Find where the given text appears and provide that cell's center as (X, Y) coordinate. 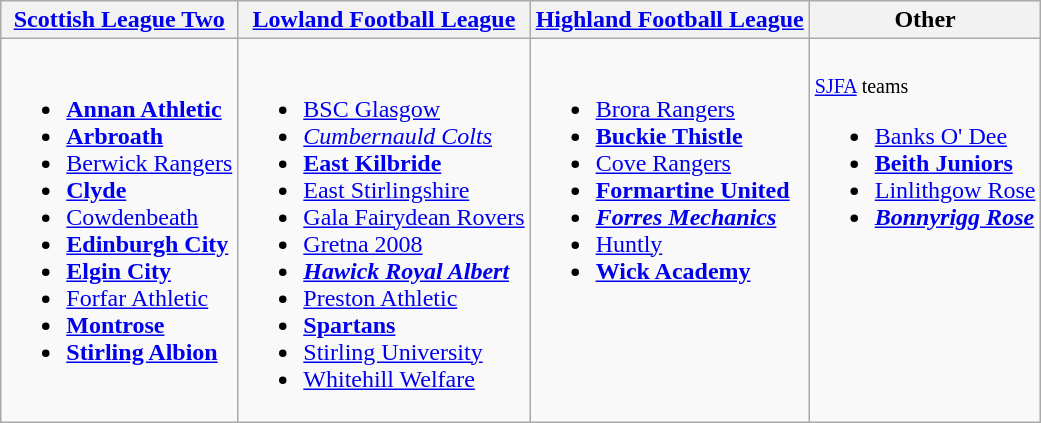
Brora RangersBuckie ThistleCove RangersFormartine UnitedForres MechanicsHuntlyWick Academy (670, 230)
Other (925, 20)
Annan AthleticArbroathBerwick RangersClydeCowdenbeathEdinburgh CityElgin CityForfar AthleticMontroseStirling Albion (120, 230)
Lowland Football League (384, 20)
SJFA teamsBanks O' DeeBeith JuniorsLinlithgow RoseBonnyrigg Rose (925, 230)
Highland Football League (670, 20)
Scottish League Two (120, 20)
